Scan for the cell matching the given text and deliver its (X, Y) coordinate at center. 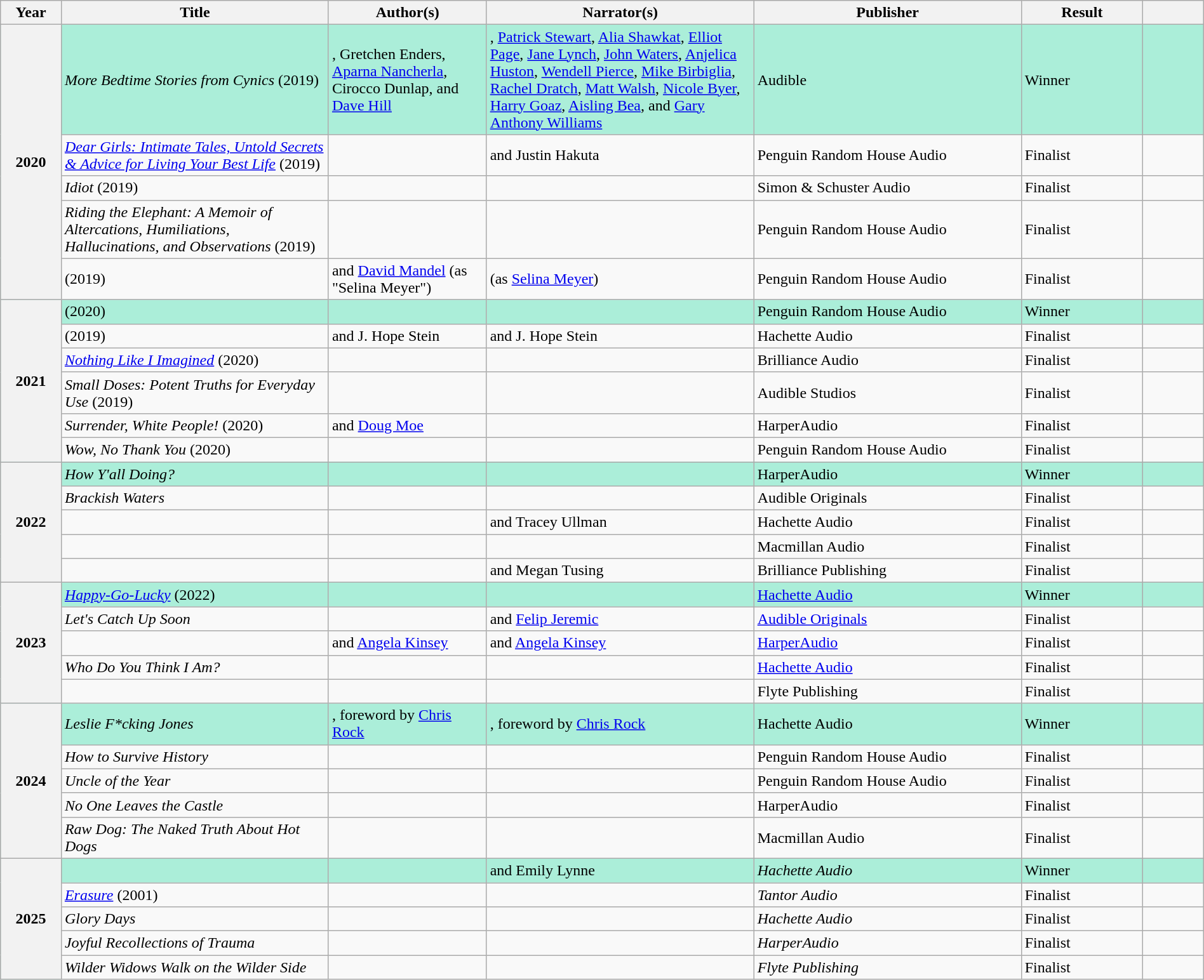
2020 (31, 162)
Wilder Widows Walk on the Wilder Side (194, 967)
2023 (31, 643)
Dear Girls: Intimate Tales, Untold Secrets & Advice for Living Your Best Life (2019) (194, 155)
Erasure (2001) (194, 894)
, Gretchen Enders, Aparna Nancherla, Cirocco Dunlap, and Dave Hill (408, 80)
(2020) (194, 312)
and Tracey Ullman (620, 522)
Audible Studios (888, 392)
How to Survive History (194, 757)
Year (31, 13)
Audible (888, 80)
Glory Days (194, 919)
Uncle of the Year (194, 781)
Simon & Schuster Audio (888, 188)
(as Selina Meyer) (620, 279)
2022 (31, 522)
Riding the Elephant: A Memoir of Altercations, Humiliations, Hallucinations, and Observations (2019) (194, 229)
Title (194, 13)
Result (1082, 13)
Raw Dog: The Naked Truth About Hot Dogs (194, 838)
and Emily Lynne (620, 870)
More Bedtime Stories from Cynics (2019) (194, 80)
Who Do You Think I Am? (194, 667)
Narrator(s) (620, 13)
Let's Catch Up Soon (194, 619)
Brilliance Audio (888, 360)
2025 (31, 918)
Tantor Audio (888, 894)
Surrender, White People! (2020) (194, 425)
and Felip Jeremic (620, 619)
Joyful Recollections of Trauma (194, 943)
and David Mandel (as "Selina Meyer") (408, 279)
and Megan Tusing (620, 571)
and Doug Moe (408, 425)
Small Doses: Potent Truths for Everyday Use (2019) (194, 392)
Publisher (888, 13)
2024 (31, 781)
Author(s) (408, 13)
Nothing Like I Imagined (2020) (194, 360)
Wow, No Thank You (2020) (194, 449)
2021 (31, 381)
How Y'all Doing? (194, 474)
Idiot (2019) (194, 188)
Leslie F*cking Jones (194, 724)
and Justin Hakuta (620, 155)
Brilliance Publishing (888, 571)
Brackish Waters (194, 498)
No One Leaves the Castle (194, 805)
Happy-Go-Lucky (2022) (194, 595)
